Locate the cell with the specified text and output its (x, y) center coordinate. 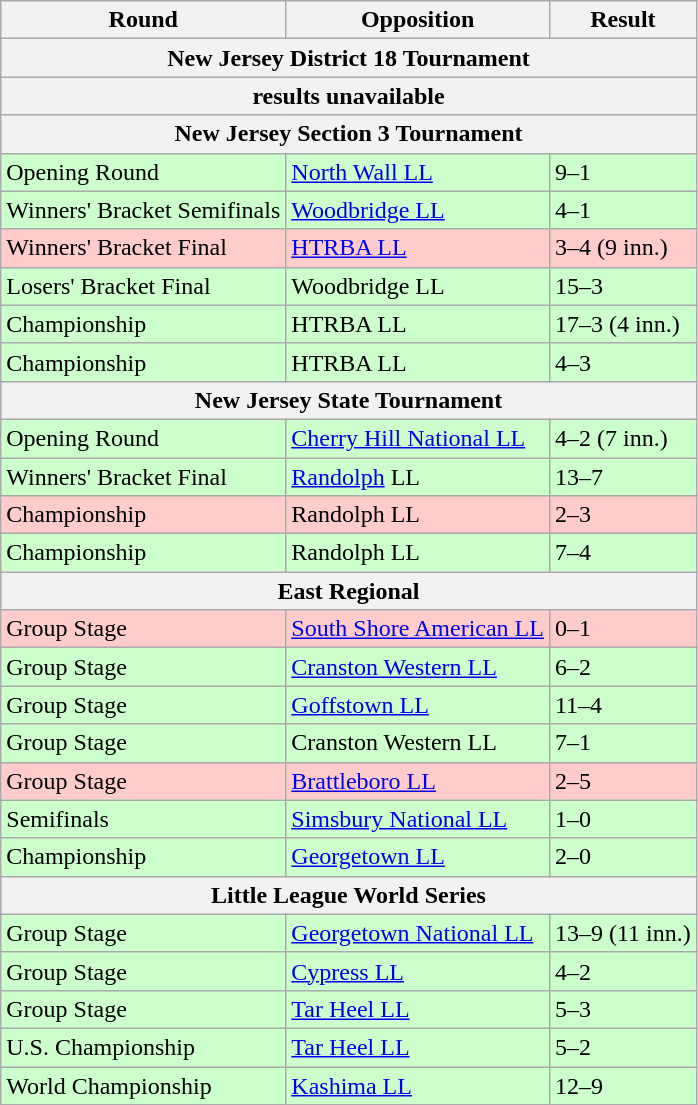
7–4 (622, 553)
Kashima LL (418, 1085)
Simsbury National LL (418, 819)
Goffstown LL (418, 705)
Brattleboro LL (418, 781)
15–3 (622, 286)
2–0 (622, 857)
Georgetown LL (418, 857)
1–0 (622, 819)
4–1 (622, 210)
2–3 (622, 515)
East Regional (349, 591)
Winners' Bracket Semifinals (144, 210)
4–2 (622, 971)
New Jersey Section 3 Tournament (349, 134)
11–4 (622, 705)
13–9 (11 inn.) (622, 933)
Round (144, 20)
Result (622, 20)
North Wall LL (418, 172)
7–1 (622, 743)
12–9 (622, 1085)
13–7 (622, 477)
Cherry Hill National LL (418, 438)
World Championship (144, 1085)
Losers' Bracket Final (144, 286)
Little League World Series (349, 895)
17–3 (4 inn.) (622, 324)
Semifinals (144, 819)
South Shore American LL (418, 629)
0–1 (622, 629)
5–3 (622, 1009)
Cypress LL (418, 971)
New Jersey State Tournament (349, 400)
4–3 (622, 362)
Opposition (418, 20)
4–2 (7 inn.) (622, 438)
U.S. Championship (144, 1047)
results unavailable (349, 96)
2–5 (622, 781)
5–2 (622, 1047)
9–1 (622, 172)
Georgetown National LL (418, 933)
6–2 (622, 667)
3–4 (9 inn.) (622, 248)
New Jersey District 18 Tournament (349, 58)
